Scan for the cell matching the given text and deliver its [x, y] coordinate at center. 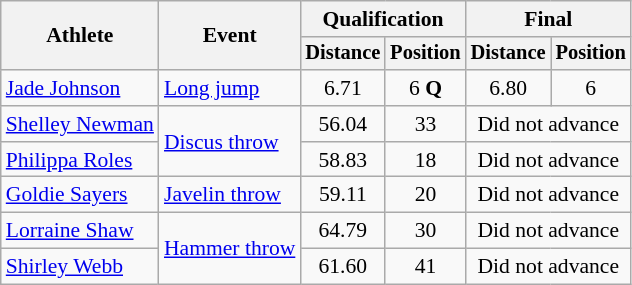
Philippa Roles [80, 160]
56.04 [342, 124]
59.11 [342, 195]
Athlete [80, 36]
64.79 [342, 231]
Jade Johnson [80, 88]
6.71 [342, 88]
Event [230, 36]
6 [591, 88]
61.60 [342, 267]
18 [425, 160]
33 [425, 124]
Javelin throw [230, 195]
30 [425, 231]
6.80 [508, 88]
Shelley Newman [80, 124]
6 Q [425, 88]
58.83 [342, 160]
Goldie Sayers [80, 195]
Lorraine Shaw [80, 231]
20 [425, 195]
Discus throw [230, 142]
41 [425, 267]
Hammer throw [230, 248]
Shirley Webb [80, 267]
Qualification [382, 19]
Final [548, 19]
Long jump [230, 88]
